Return the [X, Y] coordinate for the center point of the cell that contains the specified text.  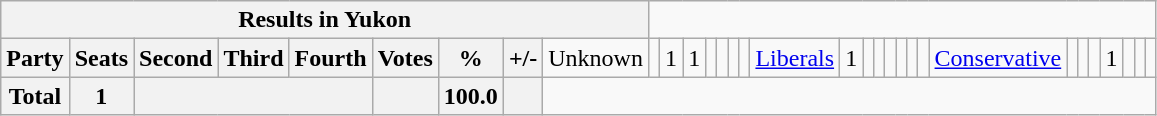
Total [35, 96]
Third [254, 58]
100.0 [470, 96]
Fourth [330, 58]
Liberals [795, 58]
Results in Yukon [325, 20]
Votes [405, 58]
% [470, 58]
Seats [101, 58]
+/- [522, 58]
Unknown [596, 58]
Conservative [998, 58]
Second [176, 58]
Party [35, 58]
